Output the (x, y) coordinate of the center of the cell containing the given text.  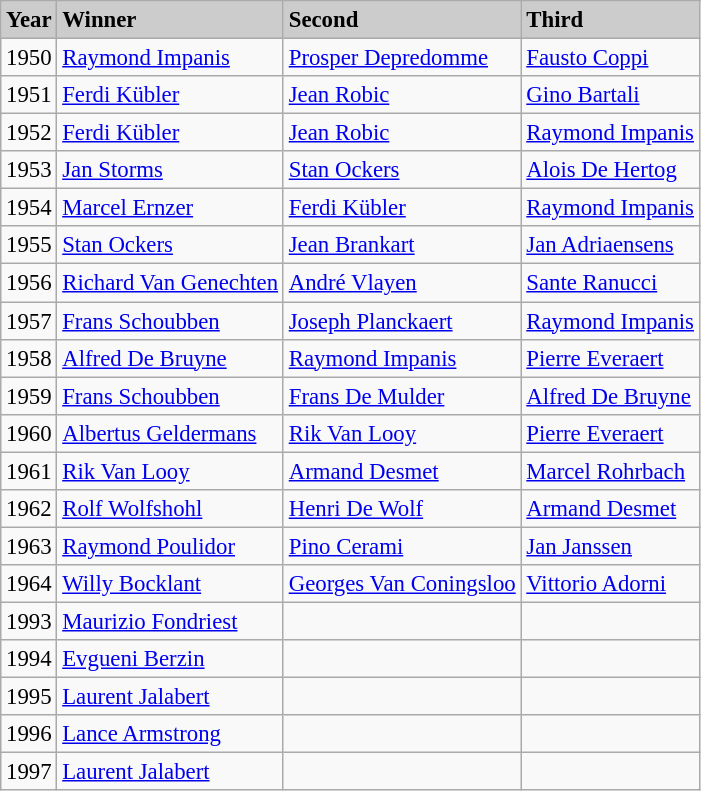
Lance Armstrong (170, 734)
1951 (29, 95)
Fausto Coppi (610, 58)
1962 (29, 509)
Evgueni Berzin (170, 659)
Raymond Poulidor (170, 546)
1961 (29, 471)
Rolf Wolfshohl (170, 509)
Jan Janssen (610, 546)
Jan Adriaensens (610, 245)
1950 (29, 58)
Winner (170, 20)
Marcel Rohrbach (610, 471)
Sante Ranucci (610, 283)
Georges Van Coningsloo (402, 584)
1957 (29, 321)
1958 (29, 358)
1955 (29, 245)
Richard Van Genechten (170, 283)
Henri De Wolf (402, 509)
Joseph Planckaert (402, 321)
André Vlayen (402, 283)
Marcel Ernzer (170, 208)
1963 (29, 546)
1997 (29, 772)
Year (29, 20)
Willy Bocklant (170, 584)
Third (610, 20)
1993 (29, 621)
1995 (29, 697)
Second (402, 20)
Albertus Geldermans (170, 433)
1953 (29, 170)
1952 (29, 133)
Vittorio Adorni (610, 584)
Alois De Hertog (610, 170)
Jan Storms (170, 170)
Jean Brankart (402, 245)
Pino Cerami (402, 546)
Maurizio Fondriest (170, 621)
Prosper Depredomme (402, 58)
1964 (29, 584)
1954 (29, 208)
1994 (29, 659)
1996 (29, 734)
Frans De Mulder (402, 396)
1960 (29, 433)
Gino Bartali (610, 95)
1959 (29, 396)
1956 (29, 283)
